Provide the [X, Y] coordinate of the cell's center where the given text is located.  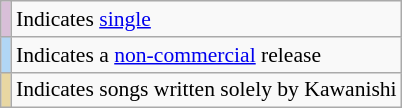
Indicates a non-commercial release [206, 55]
Indicates songs written solely by Kawanishi [206, 90]
Indicates single [206, 19]
